Pinpoint the cell where the given text exists, returning its (X, Y) midpoint coordinate. 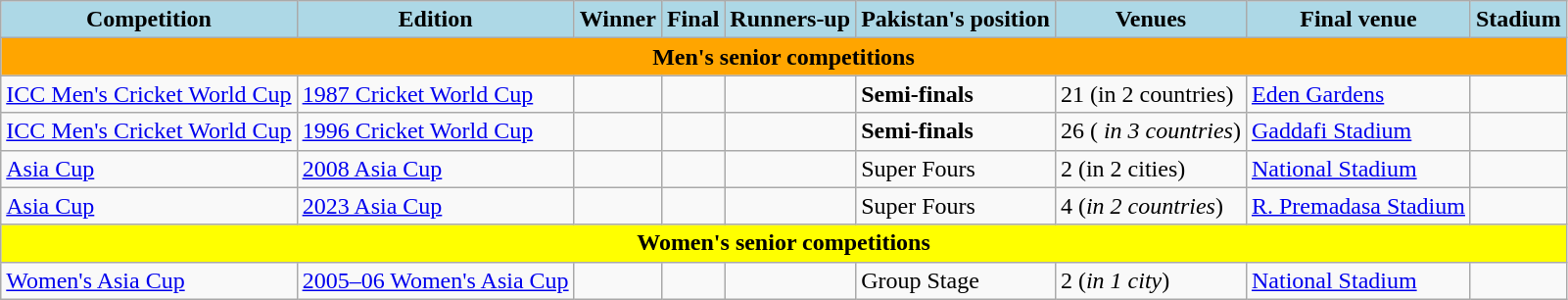
R. Premadasa Stadium (1357, 206)
Final venue (1357, 20)
Competition (149, 20)
2 (in 2 cities) (1150, 169)
Women's Asia Cup (149, 280)
2008 Asia Cup (435, 169)
Women's senior competitions (784, 243)
2 (in 1 city) (1150, 280)
26 ( in 3 countries) (1150, 131)
21 (in 2 countries) (1150, 94)
1987 Cricket World Cup (435, 94)
Final (692, 20)
Gaddafi Stadium (1357, 131)
Stadium (1518, 20)
Runners-up (790, 20)
2005–06 Women's Asia Cup (435, 280)
2023 Asia Cup (435, 206)
Eden Gardens (1357, 94)
Pakistan's position (956, 20)
Group Stage (956, 280)
Winner (617, 20)
Men's senior competitions (784, 57)
Venues (1150, 20)
4 (in 2 countries) (1150, 206)
Edition (435, 20)
1996 Cricket World Cup (435, 131)
